Output the [X, Y] coordinate of the center of the cell containing the given text.  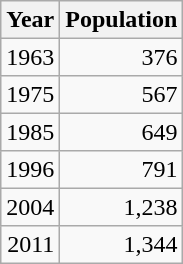
791 [122, 170]
1996 [30, 170]
2011 [30, 244]
1,344 [122, 244]
649 [122, 132]
2004 [30, 206]
Population [122, 20]
567 [122, 94]
376 [122, 56]
1963 [30, 56]
1985 [30, 132]
Year [30, 20]
1975 [30, 94]
1,238 [122, 206]
